Return the [x, y] coordinate for the center point of the cell that contains the specified text.  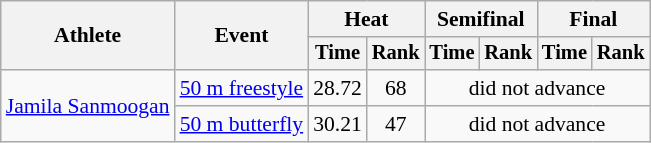
Final [593, 19]
Semifinal [480, 19]
30.21 [338, 124]
50 m butterfly [242, 124]
28.72 [338, 88]
50 m freestyle [242, 88]
Jamila Sanmoogan [88, 106]
47 [396, 124]
Event [242, 36]
Heat [366, 19]
Athlete [88, 36]
68 [396, 88]
